Find where the given text appears and provide that cell's center as [x, y] coordinate. 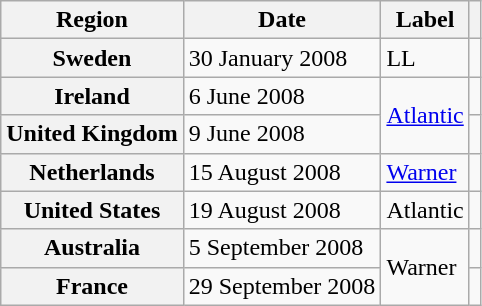
France [92, 286]
Sweden [92, 58]
29 September 2008 [282, 286]
9 June 2008 [282, 134]
United States [92, 210]
Label [425, 20]
Australia [92, 248]
15 August 2008 [282, 172]
30 January 2008 [282, 58]
United Kingdom [92, 134]
6 June 2008 [282, 96]
Region [92, 20]
Date [282, 20]
LL [425, 58]
19 August 2008 [282, 210]
5 September 2008 [282, 248]
Ireland [92, 96]
Netherlands [92, 172]
